Detect which cell encompasses the target text, then output its (x, y) center coordinate. 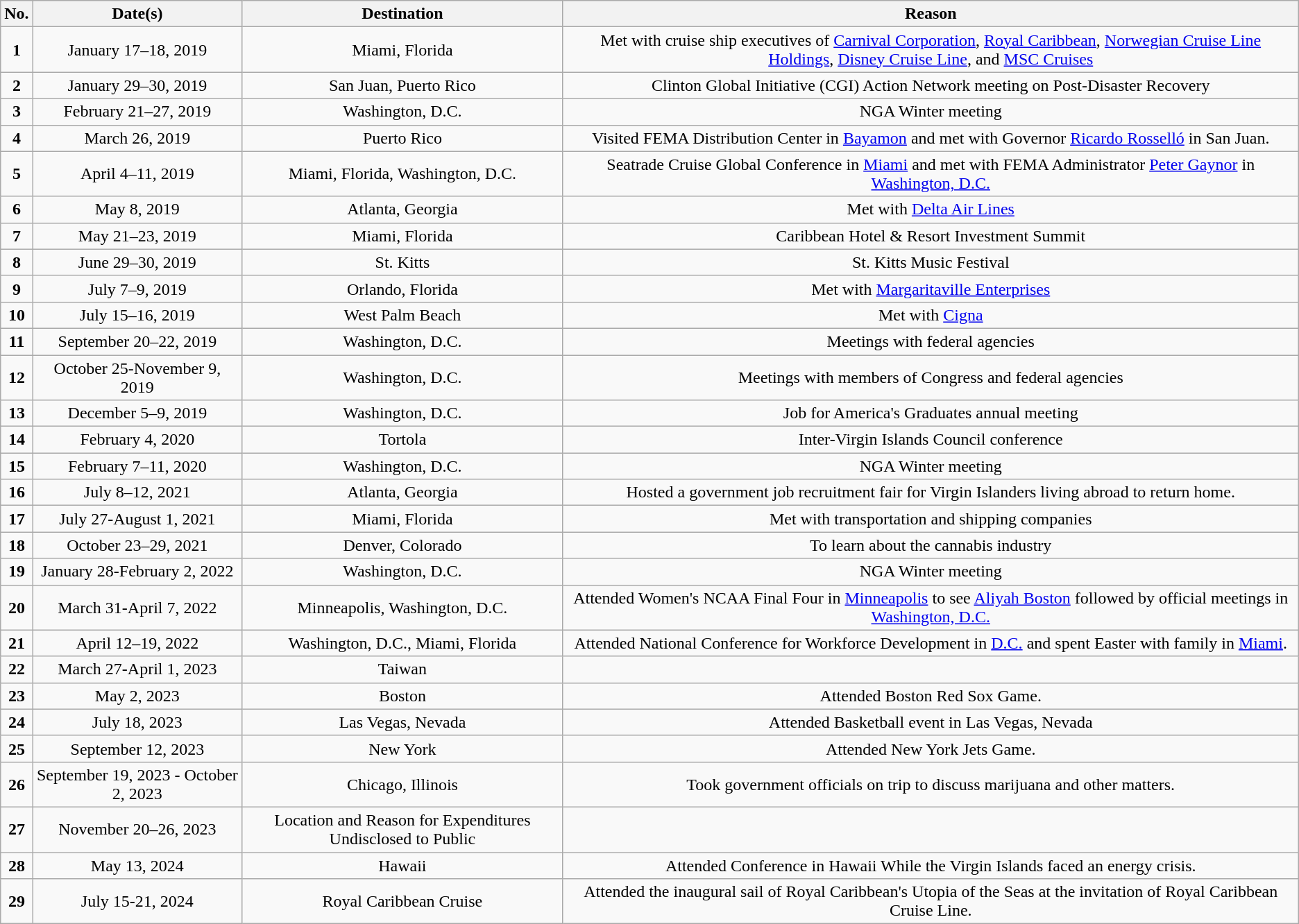
26 (17, 784)
Attended New York Jets Game. (931, 748)
6 (17, 209)
2 (17, 85)
7 (17, 236)
St. Kitts Music Festival (931, 262)
February 21–27, 2019 (137, 112)
Met with transportation and shipping companies (931, 519)
Caribbean Hotel & Resort Investment Summit (931, 236)
July 7–9, 2019 (137, 289)
9 (17, 289)
Royal Caribbean Cruise (402, 902)
Denver, Colorado (402, 545)
3 (17, 112)
October 23–29, 2021 (137, 545)
5 (17, 173)
Attended Boston Red Sox Game. (931, 696)
July 8–12, 2021 (137, 493)
March 27-April 1, 2023 (137, 669)
18 (17, 545)
May 8, 2019 (137, 209)
11 (17, 341)
April 4–11, 2019 (137, 173)
Seatrade Cruise Global Conference in Miami and met with FEMA Administrator Peter Gaynor in Washington, D.C. (931, 173)
November 20–26, 2023 (137, 830)
September 19, 2023 - October 2, 2023 (137, 784)
Job for America's Graduates annual meeting (931, 413)
Attended Basketball event in Las Vegas, Nevada (931, 722)
New York (402, 748)
25 (17, 748)
St. Kitts (402, 262)
Minneapolis, Washington, D.C. (402, 608)
Met with Cigna (931, 315)
To learn about the cannabis industry (931, 545)
June 29–30, 2019 (137, 262)
Inter-Virgin Islands Council conference (931, 440)
Chicago, Illinois (402, 784)
Attended Conference in Hawaii While the Virgin Islands faced an energy crisis. (931, 865)
19 (17, 572)
March 31-April 7, 2022 (137, 608)
Took government officials on trip to discuss marijuana and other matters. (931, 784)
13 (17, 413)
1 (17, 50)
14 (17, 440)
July 15-21, 2024 (137, 902)
July 18, 2023 (137, 722)
28 (17, 865)
July 27-August 1, 2021 (137, 519)
Hawaii (402, 865)
Taiwan (402, 669)
January 17–18, 2019 (137, 50)
Las Vegas, Nevada (402, 722)
May 21–23, 2019 (137, 236)
January 29–30, 2019 (137, 85)
Met with Margaritaville Enterprises (931, 289)
Date(s) (137, 14)
Destination (402, 14)
15 (17, 466)
March 26, 2019 (137, 138)
December 5–9, 2019 (137, 413)
No. (17, 14)
Puerto Rico (402, 138)
24 (17, 722)
Location and Reason for Expenditures Undisclosed to Public (402, 830)
July 15–16, 2019 (137, 315)
February 7–11, 2020 (137, 466)
4 (17, 138)
San Juan, Puerto Rico (402, 85)
20 (17, 608)
21 (17, 643)
May 13, 2024 (137, 865)
October 25-November 9, 2019 (137, 377)
16 (17, 493)
Met with cruise ship executives of Carnival Corporation, Royal Caribbean, Norwegian Cruise Line Holdings, Disney Cruise Line, and MSC Cruises (931, 50)
West Palm Beach (402, 315)
April 12–19, 2022 (137, 643)
Boston (402, 696)
May 2, 2023 (137, 696)
Attended National Conference for Workforce Development in D.C. and spent Easter with family in Miami. (931, 643)
September 20–22, 2019 (137, 341)
Meetings with federal agencies (931, 341)
10 (17, 315)
Hosted a government job recruitment fair for Virgin Islanders living abroad to return home. (931, 493)
Orlando, Florida (402, 289)
23 (17, 696)
September 12, 2023 (137, 748)
Met with Delta Air Lines (931, 209)
Miami, Florida, Washington, D.C. (402, 173)
22 (17, 669)
January 28-February 2, 2022 (137, 572)
8 (17, 262)
February 4, 2020 (137, 440)
Clinton Global Initiative (CGI) Action Network meeting on Post-Disaster Recovery (931, 85)
27 (17, 830)
Meetings with members of Congress and federal agencies (931, 377)
Tortola (402, 440)
Washington, D.C., Miami, Florida (402, 643)
Attended the inaugural sail of Royal Caribbean's Utopia of the Seas at the invitation of Royal Caribbean Cruise Line. (931, 902)
Visited FEMA Distribution Center in Bayamon and met with Governor Ricardo Rosselló in San Juan. (931, 138)
12 (17, 377)
Reason (931, 14)
17 (17, 519)
29 (17, 902)
Attended Women's NCAA Final Four in Minneapolis to see Aliyah Boston followed by official meetings in Washington, D.C. (931, 608)
